Pinpoint the cell where the given text exists, returning its (x, y) midpoint coordinate. 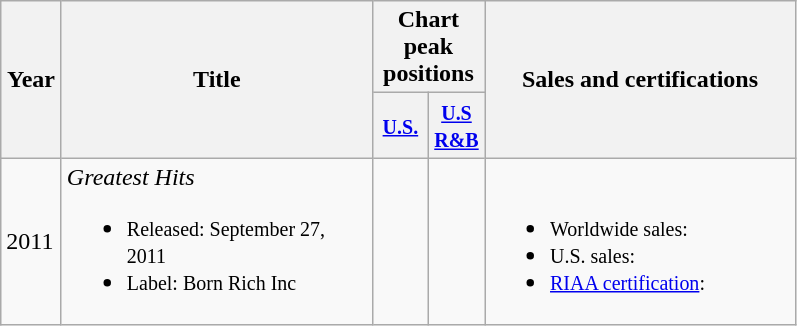
Title (216, 80)
Year (32, 80)
Worldwide sales:U.S. sales:RIAA certification: (640, 242)
Chart peak positions (428, 47)
Greatest HitsReleased: September 27, 2011Label: Born Rich Inc (216, 242)
U.S R&B (456, 126)
U.S. (400, 126)
2011 (32, 242)
Sales and certifications (640, 80)
